Identify which cell holds the provided text, then report its [x, y] central coordinate. 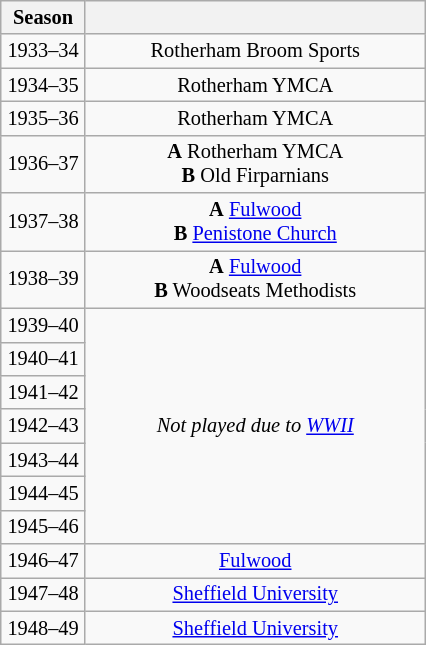
A FulwoodB Penistone Church [255, 222]
1938–39 [44, 279]
1941–42 [44, 392]
1939–40 [44, 325]
1934–35 [44, 85]
1945–46 [44, 527]
1935–36 [44, 118]
1933–34 [44, 51]
A Rotherham YMCAB Old Firparnians [255, 164]
1940–41 [44, 359]
1943–44 [44, 460]
1944–45 [44, 493]
1947–48 [44, 594]
1948–49 [44, 628]
1937–38 [44, 222]
1942–43 [44, 426]
1936–37 [44, 164]
Not played due to WWII [255, 426]
Rotherham Broom Sports [255, 51]
Season [44, 17]
A FulwoodB Woodseats Methodists [255, 279]
1946–47 [44, 561]
Fulwood [255, 561]
